Provide the (X, Y) coordinate of the cell's center where the given text is located.  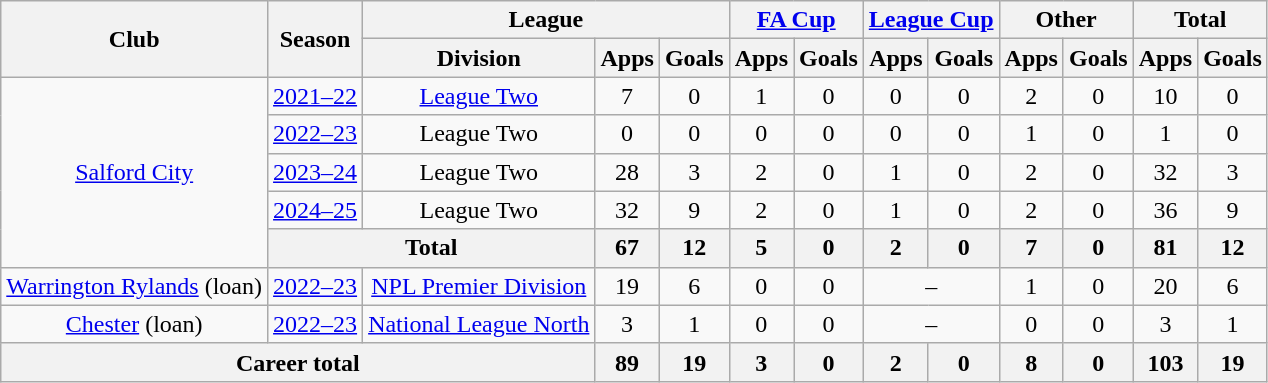
89 (627, 362)
28 (627, 172)
2021–22 (316, 96)
5 (761, 248)
Chester (loan) (134, 324)
2024–25 (316, 210)
League Cup (931, 20)
Salford City (134, 172)
Other (1066, 20)
NPL Premier Division (479, 286)
National League North (479, 324)
Warrington Rylands (loan) (134, 286)
League (546, 20)
Division (479, 58)
8 (1031, 362)
81 (1165, 248)
Career total (298, 362)
36 (1165, 210)
103 (1165, 362)
67 (627, 248)
FA Cup (796, 20)
Season (316, 39)
2023–24 (316, 172)
10 (1165, 96)
20 (1165, 286)
Club (134, 39)
